Pinpoint the cell where the given text exists, returning its [x, y] midpoint coordinate. 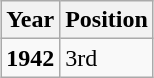
1942 [30, 58]
3rd [107, 58]
Position [107, 20]
Year [30, 20]
